For the text-containing cell, return its midpoint in (x, y) coordinate format. 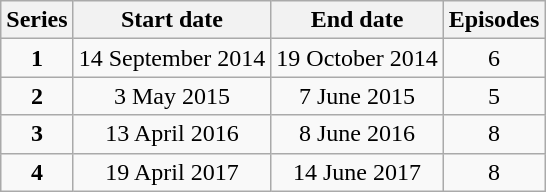
End date (357, 20)
8 June 2016 (357, 134)
3 (37, 134)
14 September 2014 (172, 58)
3 May 2015 (172, 96)
Start date (172, 20)
14 June 2017 (357, 172)
Episodes (494, 20)
19 April 2017 (172, 172)
1 (37, 58)
13 April 2016 (172, 134)
19 October 2014 (357, 58)
4 (37, 172)
6 (494, 58)
2 (37, 96)
5 (494, 96)
7 June 2015 (357, 96)
Series (37, 20)
